Locate the cell with the specified text and output its (x, y) center coordinate. 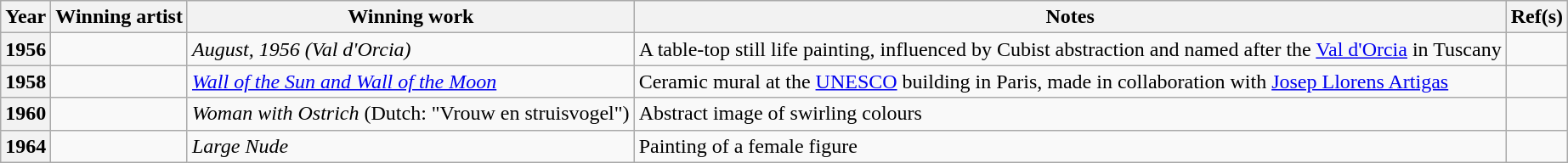
Painting of a female figure (1070, 146)
Winning artist (119, 17)
1964 (25, 146)
Large Nude (410, 146)
1956 (25, 49)
Year (25, 17)
Winning work (410, 17)
Notes (1070, 17)
A table-top still life painting, influenced by Cubist abstraction and named after the Val d'Orcia in Tuscany (1070, 49)
Ref(s) (1537, 17)
Abstract image of swirling colours (1070, 114)
August, 1956 (Val d'Orcia) (410, 49)
Ceramic mural at the UNESCO building in Paris, made in collaboration with Josep Llorens Artigas (1070, 81)
Wall of the Sun and Wall of the Moon (410, 81)
Woman with Ostrich (Dutch: "Vrouw en struisvogel") (410, 114)
1960 (25, 114)
1958 (25, 81)
